Identify which cell holds the provided text, then report its [X, Y] central coordinate. 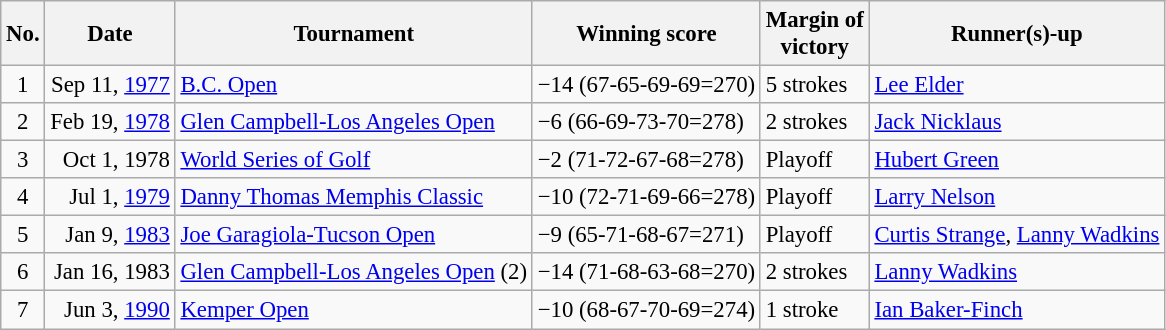
5 [23, 235]
5 strokes [814, 85]
Ian Baker-Finch [1017, 310]
Jack Nicklaus [1017, 122]
1 stroke [814, 310]
Larry Nelson [1017, 197]
No. [23, 34]
−2 (71-72-67-68=278) [646, 160]
4 [23, 197]
Joe Garagiola-Tucson Open [354, 235]
−6 (66-69-73-70=278) [646, 122]
Danny Thomas Memphis Classic [354, 197]
−10 (72-71-69-66=278) [646, 197]
Jun 3, 1990 [110, 310]
B.C. Open [354, 85]
Lee Elder [1017, 85]
Margin ofvictory [814, 34]
Glen Campbell-Los Angeles Open (2) [354, 273]
Jan 16, 1983 [110, 273]
Lanny Wadkins [1017, 273]
−14 (67-65-69-69=270) [646, 85]
1 [23, 85]
Jan 9, 1983 [110, 235]
Glen Campbell-Los Angeles Open [354, 122]
Oct 1, 1978 [110, 160]
Winning score [646, 34]
−10 (68-67-70-69=274) [646, 310]
Runner(s)-up [1017, 34]
6 [23, 273]
Feb 19, 1978 [110, 122]
7 [23, 310]
Tournament [354, 34]
World Series of Golf [354, 160]
−14 (71-68-63-68=270) [646, 273]
Hubert Green [1017, 160]
Jul 1, 1979 [110, 197]
Curtis Strange, Lanny Wadkins [1017, 235]
2 [23, 122]
3 [23, 160]
−9 (65-71-68-67=271) [646, 235]
Sep 11, 1977 [110, 85]
Kemper Open [354, 310]
Date [110, 34]
